Locate the cell with the specified text and output its (X, Y) center coordinate. 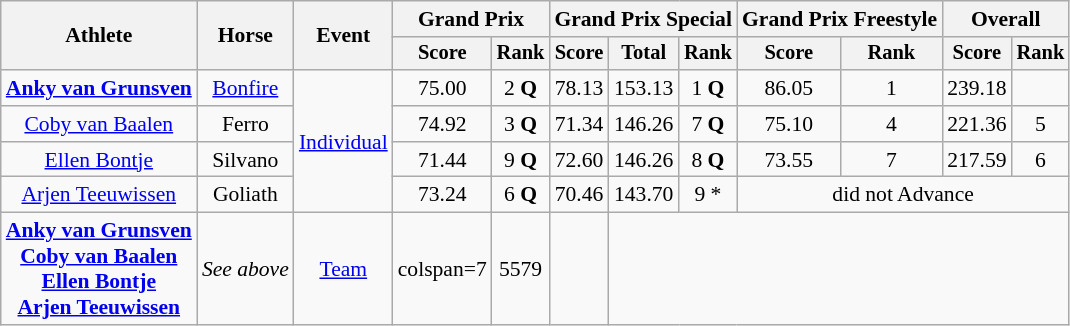
75.00 (442, 88)
4 (892, 124)
239.18 (976, 88)
Horse (246, 36)
See above (246, 269)
1 Q (708, 88)
2 Q (521, 88)
221.36 (976, 124)
78.13 (578, 88)
72.60 (578, 160)
Bonfire (246, 88)
153.13 (644, 88)
Team (344, 269)
Event (344, 36)
5579 (521, 269)
Individual (344, 141)
Silvano (246, 160)
Ellen Bontje (99, 160)
73.55 (789, 160)
5 (1041, 124)
Grand Prix Special (643, 19)
Grand Prix (472, 19)
colspan=7 (442, 269)
86.05 (789, 88)
143.70 (644, 195)
74.92 (442, 124)
70.46 (578, 195)
217.59 (976, 160)
71.44 (442, 160)
Athlete (99, 36)
Grand Prix Freestyle (840, 19)
Total (644, 54)
Overall (1006, 19)
Ferro (246, 124)
Anky van Grunsven (99, 88)
7 (892, 160)
Anky van GrunsvenCoby van BaalenEllen BontjeArjen Teeuwissen (99, 269)
Arjen Teeuwissen (99, 195)
9 * (708, 195)
did not Advance (903, 195)
Goliath (246, 195)
7 Q (708, 124)
1 (892, 88)
73.24 (442, 195)
Coby van Baalen (99, 124)
9 Q (521, 160)
75.10 (789, 124)
71.34 (578, 124)
8 Q (708, 160)
6 (1041, 160)
3 Q (521, 124)
6 Q (521, 195)
